From the cell containing the given text, extract its center point as (X, Y) coordinate. 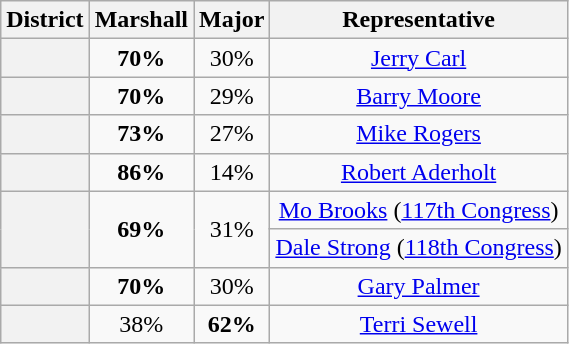
69% (141, 229)
86% (141, 172)
Mike Rogers (418, 134)
Gary Palmer (418, 286)
38% (141, 324)
Robert Aderholt (418, 172)
Representative (418, 20)
14% (232, 172)
Major (232, 20)
Jerry Carl (418, 58)
27% (232, 134)
31% (232, 229)
Dale Strong (118th Congress) (418, 248)
District (45, 20)
Marshall (141, 20)
Mo Brooks (117th Congress) (418, 210)
Terri Sewell (418, 324)
62% (232, 324)
29% (232, 96)
Barry Moore (418, 96)
73% (141, 134)
